Detect which cell encompasses the target text, then output its (X, Y) center coordinate. 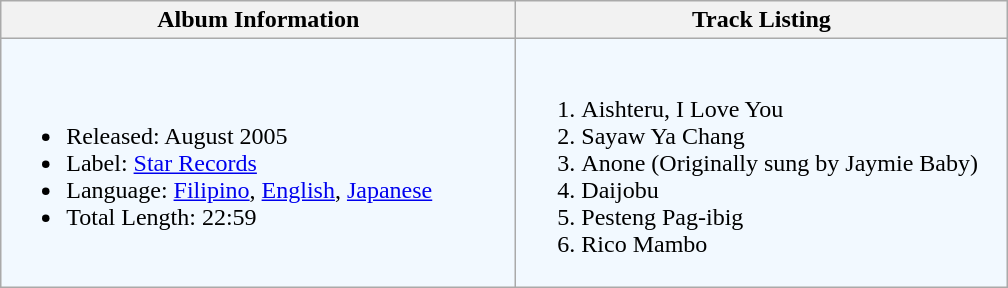
Aishteru, I Love YouSayaw Ya ChangAnone (Originally sung by Jaymie Baby)DaijobuPesteng Pag-ibigRico Mambo (762, 163)
Released: August 2005Label: Star RecordsLanguage: Filipino, English, JapaneseTotal Length: 22:59 (258, 163)
Track Listing (762, 20)
Album Information (258, 20)
